Determine the (x, y) coordinate at the center of the cell enclosing the given text.  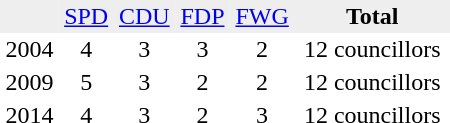
CDU (144, 16)
FWG (262, 16)
FDP (202, 16)
SPD (86, 16)
4 (86, 50)
Total (372, 16)
5 (86, 82)
2004 (30, 50)
2009 (30, 82)
